Determine the [X, Y] coordinate at the center of the cell enclosing the given text.  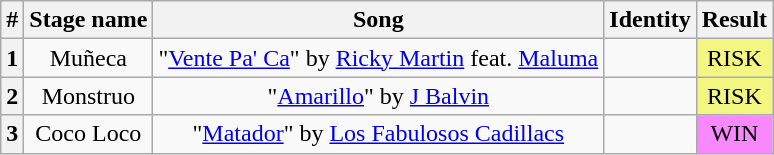
WIN [734, 134]
"Matador" by Los Fabulosos Cadillacs [378, 134]
1 [12, 58]
Stage name [88, 20]
Identity [650, 20]
2 [12, 96]
"Vente Pa' Ca" by Ricky Martin feat. Maluma [378, 58]
3 [12, 134]
Result [734, 20]
Muñeca [88, 58]
# [12, 20]
Song [378, 20]
Monstruo [88, 96]
"Amarillo" by J Balvin [378, 96]
Coco Loco [88, 134]
